From the cell containing the given text, extract its center point as (x, y) coordinate. 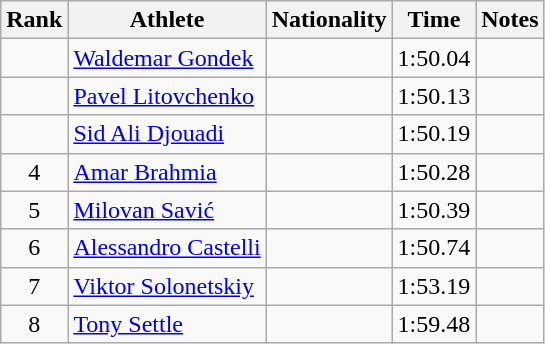
Alessandro Castelli (167, 248)
6 (34, 248)
Nationality (329, 20)
Athlete (167, 20)
1:59.48 (434, 324)
1:50.19 (434, 134)
4 (34, 172)
Viktor Solonetskiy (167, 286)
1:50.13 (434, 96)
7 (34, 286)
1:50.74 (434, 248)
8 (34, 324)
1:50.04 (434, 58)
5 (34, 210)
Milovan Savić (167, 210)
Time (434, 20)
Pavel Litovchenko (167, 96)
1:50.39 (434, 210)
1:50.28 (434, 172)
1:53.19 (434, 286)
Sid Ali Djouadi (167, 134)
Amar Brahmia (167, 172)
Tony Settle (167, 324)
Notes (510, 20)
Waldemar Gondek (167, 58)
Rank (34, 20)
